Identify which cell holds the provided text, then report its (X, Y) central coordinate. 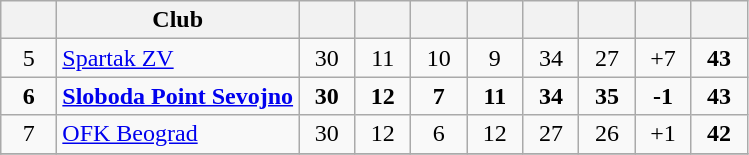
5 (29, 58)
42 (719, 134)
26 (607, 134)
Spartak ZV (178, 58)
+1 (663, 134)
9 (495, 58)
Club (178, 20)
+7 (663, 58)
Sloboda Point Sevojno (178, 96)
OFK Beograd (178, 134)
-1 (663, 96)
35 (607, 96)
10 (439, 58)
